Scan for the cell matching the given text and deliver its (x, y) coordinate at center. 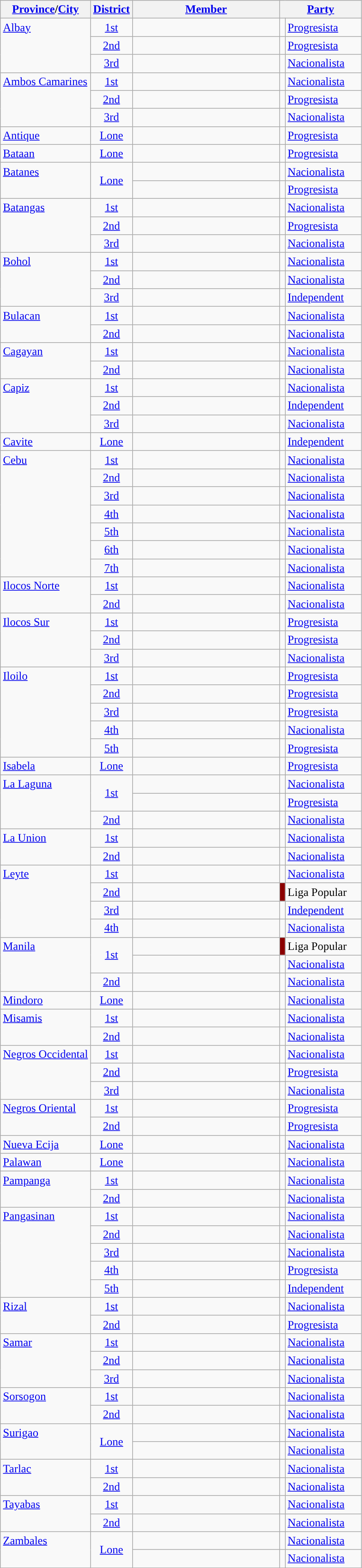
7th (111, 568)
Zambales (45, 1550)
Cagayan (45, 361)
Ambos Camarines (45, 99)
Iloilo (45, 712)
Pangasinan (45, 1252)
Misamis (45, 1027)
Bulacan (45, 325)
Antique (45, 135)
6th (111, 550)
Tayabas (45, 1514)
Manila (45, 964)
Ilocos Norte (45, 595)
District (111, 9)
Batanes (45, 180)
Province/City (45, 9)
Tarlac (45, 1478)
Palawan (45, 1162)
Capiz (45, 406)
Cavite (45, 442)
Party (321, 9)
Isabela (45, 766)
Negros Occidental (45, 1072)
Albay (45, 45)
Member (206, 9)
Surigao (45, 1442)
Rizal (45, 1315)
Sorsogon (45, 1406)
Nueva Ecija (45, 1144)
Bataan (45, 153)
La Union (45, 847)
Batangas (45, 225)
Pampanga (45, 1189)
Samar (45, 1360)
Leyte (45, 901)
Cebu (45, 514)
Bohol (45, 280)
Ilocos Sur (45, 640)
La Laguna (45, 802)
Negros Oriental (45, 1117)
Mindoro (45, 1000)
